Return [x, y] of the center of cell containing provided text 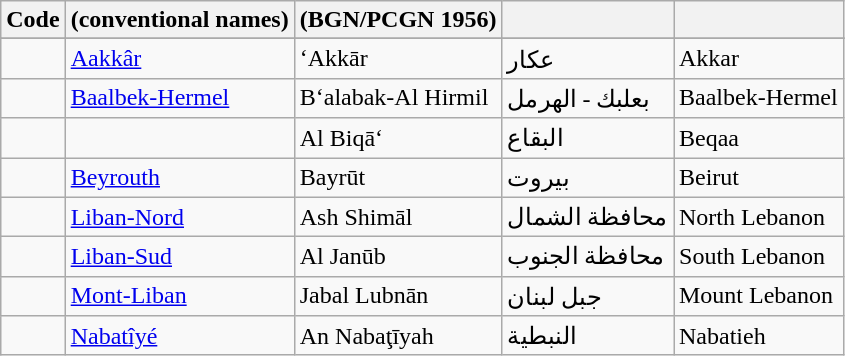
Mont-Liban [180, 296]
North Lebanon [759, 217]
Liban-Nord [180, 217]
Al Janūb [398, 257]
Bayrūt [398, 178]
Al Biqā‘ [398, 138]
‘Akkār [398, 59]
النبطية [588, 336]
Beqaa [759, 138]
Nabatîyé [180, 336]
Liban-Sud [180, 257]
Aakkâr [180, 59]
Nabatieh [759, 336]
البقاع [588, 138]
بعلبك - الهرمل [588, 98]
محافظة الجنوب [588, 257]
(conventional names) [180, 20]
Beirut [759, 178]
بيروت [588, 178]
Ash Shimāl [398, 217]
جبل لبنان [588, 296]
B‘alabak-Al Hirmil [398, 98]
محافظة الشمال [588, 217]
Code [33, 20]
An Nabaţīyah [398, 336]
عكار [588, 59]
South Lebanon [759, 257]
Akkar [759, 59]
(BGN/PCGN 1956) [398, 20]
Mount Lebanon [759, 296]
Jabal Lubnān [398, 296]
Beyrouth [180, 178]
